Identify which cell holds the provided text, then report its [x, y] central coordinate. 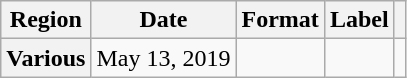
Region [46, 20]
Label [359, 20]
May 13, 2019 [164, 58]
Format [280, 20]
Various [46, 58]
Date [164, 20]
